Return the (x, y) coordinate for the center point of the cell that contains the specified text.  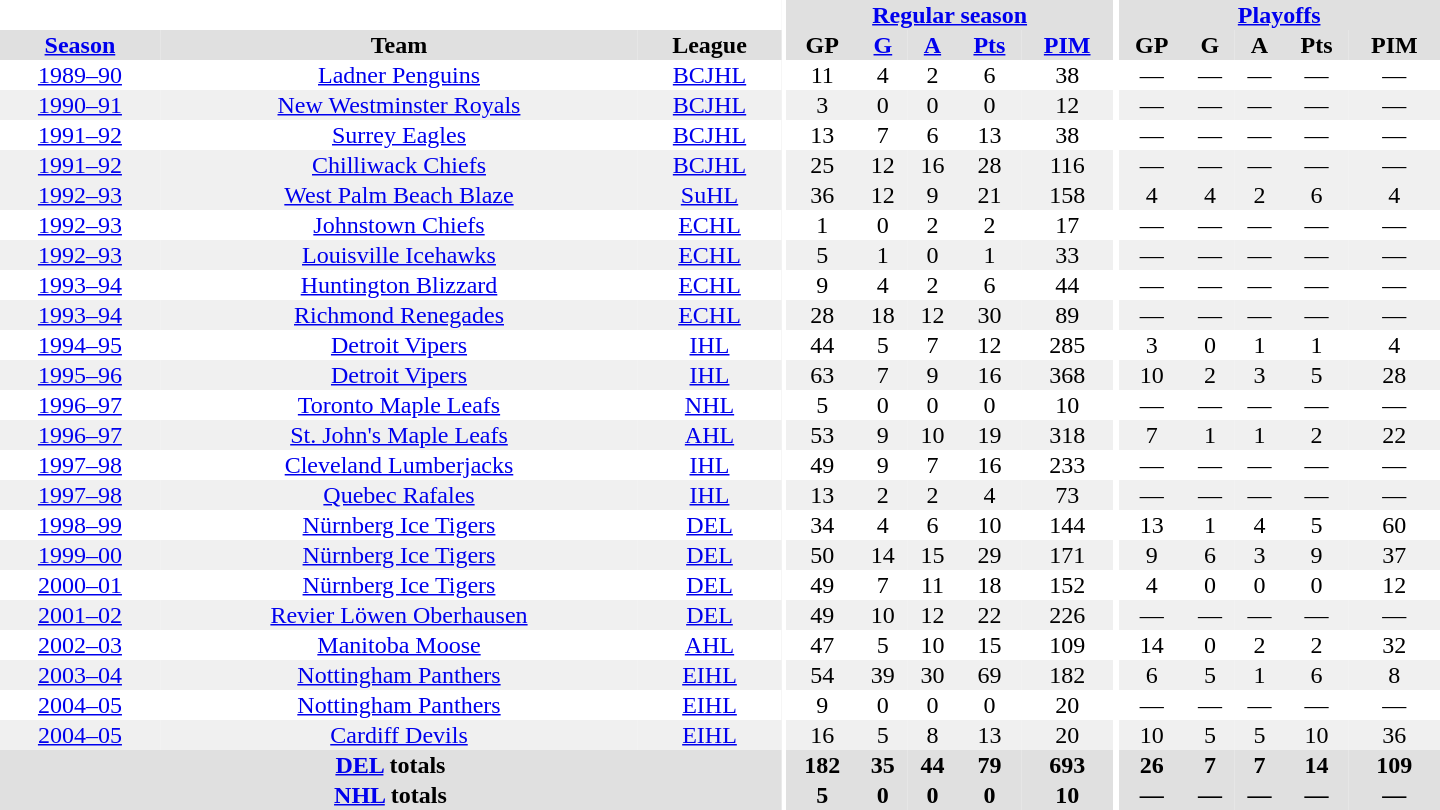
50 (822, 555)
152 (1068, 585)
19 (989, 435)
Louisville Icehawks (399, 255)
Team (399, 45)
2000–01 (80, 585)
Regular season (949, 15)
116 (1068, 165)
29 (989, 555)
21 (989, 195)
Richmond Renegades (399, 315)
Cardiff Devils (399, 735)
60 (1394, 525)
318 (1068, 435)
Manitoba Moose (399, 645)
Huntington Blizzard (399, 285)
37 (1394, 555)
26 (1152, 765)
171 (1068, 555)
32 (1394, 645)
1989–90 (80, 75)
New Westminster Royals (399, 105)
2001–02 (80, 615)
69 (989, 675)
St. John's Maple Leafs (399, 435)
53 (822, 435)
693 (1068, 765)
Season (80, 45)
233 (1068, 465)
League (710, 45)
79 (989, 765)
2002–03 (80, 645)
158 (1068, 195)
63 (822, 375)
DEL totals (390, 765)
47 (822, 645)
144 (1068, 525)
1998–99 (80, 525)
368 (1068, 375)
285 (1068, 345)
SuHL (710, 195)
Surrey Eagles (399, 135)
Chilliwack Chiefs (399, 165)
1994–95 (80, 345)
Ladner Penguins (399, 75)
Toronto Maple Leafs (399, 405)
35 (883, 765)
NHL (710, 405)
34 (822, 525)
1999–00 (80, 555)
33 (1068, 255)
25 (822, 165)
Cleveland Lumberjacks (399, 465)
West Palm Beach Blaze (399, 195)
39 (883, 675)
54 (822, 675)
Johnstown Chiefs (399, 225)
1990–91 (80, 105)
226 (1068, 615)
1995–96 (80, 375)
Quebec Rafales (399, 495)
73 (1068, 495)
Playoffs (1279, 15)
89 (1068, 315)
17 (1068, 225)
2003–04 (80, 675)
NHL totals (390, 795)
Revier Löwen Oberhausen (399, 615)
